Determine the (x, y) coordinate at the center of the cell enclosing the given text.  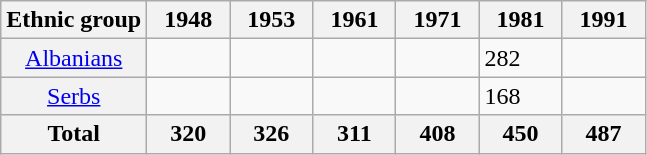
326 (272, 134)
311 (354, 134)
1981 (520, 20)
487 (604, 134)
Albanians (74, 58)
168 (520, 96)
1961 (354, 20)
450 (520, 134)
282 (520, 58)
1991 (604, 20)
320 (188, 134)
1971 (438, 20)
408 (438, 134)
1953 (272, 20)
1948 (188, 20)
Serbs (74, 96)
Ethnic group (74, 20)
Total (74, 134)
